Return the [X, Y] coordinate for the center point of the cell that contains the specified text.  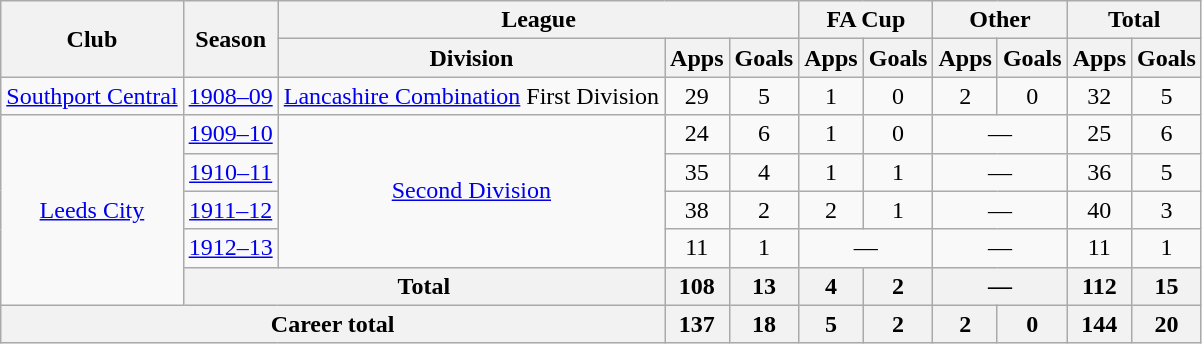
Lancashire Combination First Division [471, 96]
137 [697, 324]
Career total [333, 324]
24 [697, 134]
3 [1167, 210]
Season [230, 39]
20 [1167, 324]
1909–10 [230, 134]
Leeds City [92, 210]
Club [92, 39]
40 [1099, 210]
108 [697, 286]
13 [764, 286]
32 [1099, 96]
Second Division [471, 191]
38 [697, 210]
League [538, 20]
1911–12 [230, 210]
1908–09 [230, 96]
25 [1099, 134]
35 [697, 172]
18 [764, 324]
Southport Central [92, 96]
Division [471, 58]
144 [1099, 324]
15 [1167, 286]
36 [1099, 172]
112 [1099, 286]
Other [1000, 20]
1910–11 [230, 172]
FA Cup [866, 20]
29 [697, 96]
1912–13 [230, 248]
